For the text-containing cell, return its midpoint in [x, y] coordinate format. 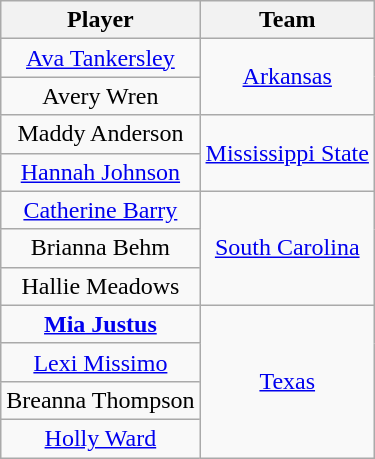
Maddy Anderson [100, 134]
Brianna Behm [100, 248]
Catherine Barry [100, 210]
Texas [287, 381]
Team [287, 20]
Mississippi State [287, 153]
South Carolina [287, 248]
Ava Tankersley [100, 58]
Hallie Meadows [100, 286]
Lexi Missimo [100, 362]
Mia Justus [100, 324]
Player [100, 20]
Avery Wren [100, 96]
Holly Ward [100, 438]
Hannah Johnson [100, 172]
Breanna Thompson [100, 400]
Arkansas [287, 77]
